Return the (X, Y) coordinate for the center point of the cell that contains the specified text.  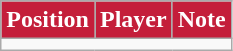
Player (133, 20)
Note (202, 20)
Position (48, 20)
